Capture the cell that displays the provided text and extract its (x, y) central coordinate. 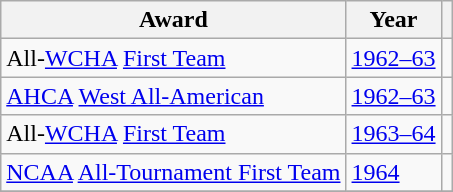
1964 (394, 172)
1963–64 (394, 134)
AHCA West All-American (174, 96)
Award (174, 20)
NCAA All-Tournament First Team (174, 172)
Year (394, 20)
